Extract the [X, Y] coordinate from the center of the cell holding the provided text.  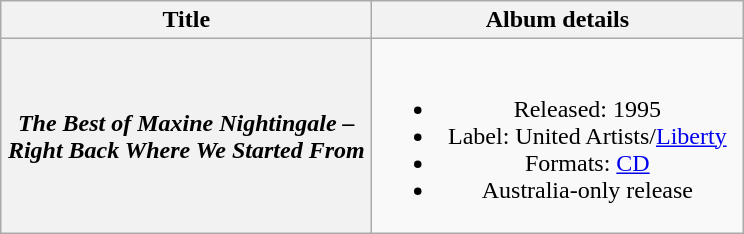
Album details [558, 20]
Released: 1995Label: United Artists/LibertyFormats: CDAustralia-only release [558, 136]
The Best of Maxine Nightingale – Right Back Where We Started From [186, 136]
Title [186, 20]
